Detect which cell encompasses the target text, then output its [x, y] center coordinate. 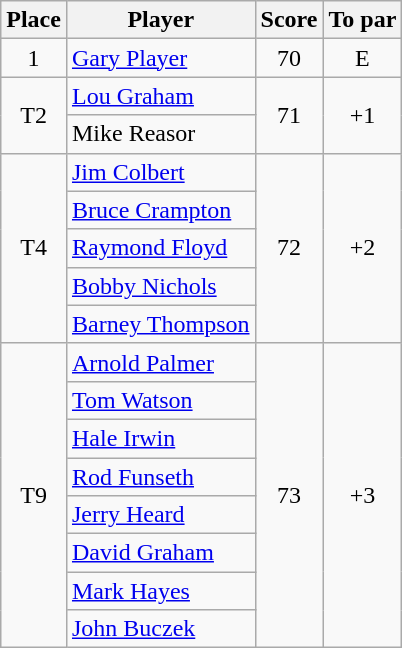
T9 [34, 495]
Place [34, 20]
David Graham [160, 553]
Bruce Crampton [160, 210]
Tom Watson [160, 400]
John Buczek [160, 629]
+2 [362, 248]
+1 [362, 115]
Jim Colbert [160, 172]
E [362, 58]
73 [289, 495]
Gary Player [160, 58]
Bobby Nichols [160, 286]
Mark Hayes [160, 591]
+3 [362, 495]
72 [289, 248]
Score [289, 20]
Rod Funseth [160, 477]
Arnold Palmer [160, 362]
T2 [34, 115]
Jerry Heard [160, 515]
Player [160, 20]
Lou Graham [160, 96]
T4 [34, 248]
To par [362, 20]
1 [34, 58]
Mike Reasor [160, 134]
70 [289, 58]
Hale Irwin [160, 438]
Barney Thompson [160, 324]
71 [289, 115]
Raymond Floyd [160, 248]
